Output the [x, y] coordinate of the center of the cell containing the given text.  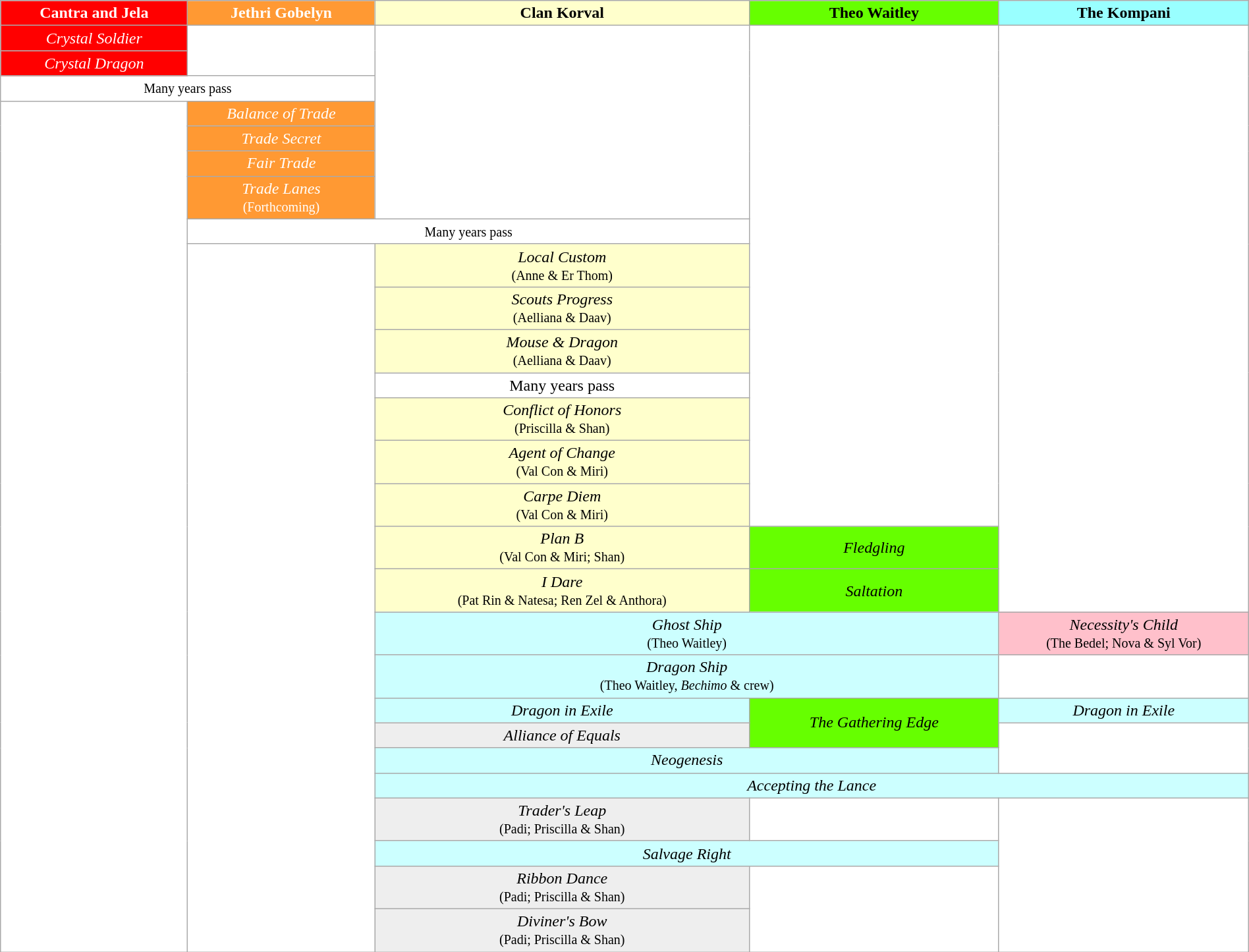
Dragon Ship(Theo Waitley, Bechimo & crew) [686, 676]
Fair Trade [281, 163]
Trader's Leap(Padi; Priscilla & Shan) [562, 820]
Carpe Diem(Val Con & Miri) [562, 505]
The Kompani [1124, 13]
Trade Secret [281, 138]
Trade Lanes(Forthcoming) [281, 198]
Diviner's Bow (Padi; Priscilla & Shan) [562, 930]
Local Custom(Anne & Er Thom) [562, 265]
Cantra and Jela [94, 13]
Ribbon Dance(Padi; Priscilla & Shan) [562, 887]
Alliance of Equals [562, 735]
Conflict of Honors(Priscilla & Shan) [562, 419]
Accepting the Lance [812, 785]
Jethri Gobelyn [281, 13]
Saltation [874, 590]
Theo Waitley [874, 13]
Necessity's Child(The Bedel; Nova & Syl Vor) [1124, 634]
The Gathering Edge [874, 723]
I Dare(Pat Rin & Natesa; Ren Zel & Anthora) [562, 590]
Salvage Right [686, 853]
Fledgling [874, 548]
Clan Korval [562, 13]
Plan B (Val Con & Miri; Shan) [562, 548]
Mouse & Dragon(Aelliana & Daav) [562, 350]
Neogenesis [686, 760]
Crystal Soldier [94, 38]
Agent of Change(Val Con & Miri) [562, 462]
Crystal Dragon [94, 63]
Scouts Progress(Aelliana & Daav) [562, 308]
Balance of Trade [281, 113]
Ghost Ship(Theo Waitley) [686, 634]
